Provide the (x, y) coordinate of the cell's center where the given text is located.  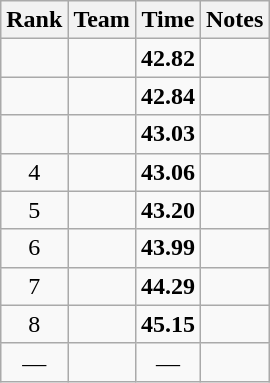
8 (34, 324)
45.15 (168, 324)
42.84 (168, 96)
4 (34, 172)
7 (34, 286)
Team (102, 20)
Notes (234, 20)
43.99 (168, 248)
43.20 (168, 210)
Time (168, 20)
6 (34, 248)
43.03 (168, 134)
44.29 (168, 286)
5 (34, 210)
43.06 (168, 172)
Rank (34, 20)
42.82 (168, 58)
